Scan for the cell matching the given text and deliver its (x, y) coordinate at center. 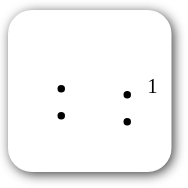
1 (122, 91)
